From the cell containing the given text, extract its center point as [x, y] coordinate. 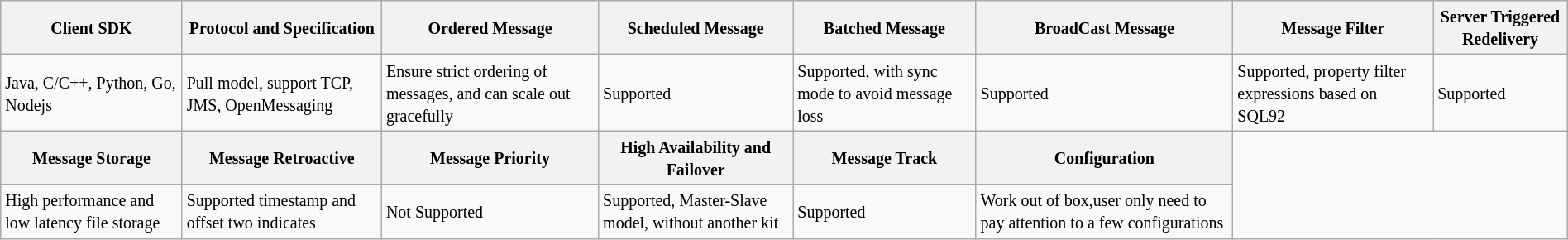
Configuration [1105, 157]
Message Filter [1333, 28]
Supported timestamp and offset two indicates [281, 212]
Protocol and Specification [281, 28]
Pull model, support TCP, JMS, OpenMessaging [281, 93]
High Availability and Failover [696, 157]
Scheduled Message [696, 28]
Client SDK [91, 28]
Server Triggered Redelivery [1500, 28]
Java, C/C++, Python, Go, Nodejs [91, 93]
Message Retroactive [281, 157]
Work out of box,user only need to pay attention to a few configurations [1105, 212]
Not Supported [490, 212]
BroadCast Message [1105, 28]
High performance and low latency file storage [91, 212]
Supported, Master-Slave model, without another kit [696, 212]
Batched Message [885, 28]
Supported, with sync mode to avoid message loss [885, 93]
Ordered Message [490, 28]
Message Storage [91, 157]
Supported, property filter expressions based on SQL92 [1333, 93]
Message Priority [490, 157]
Message Track [885, 157]
Ensure strict ordering of messages, and can scale out gracefully [490, 93]
